Determine the (X, Y) coordinate at the center of the cell enclosing the given text.  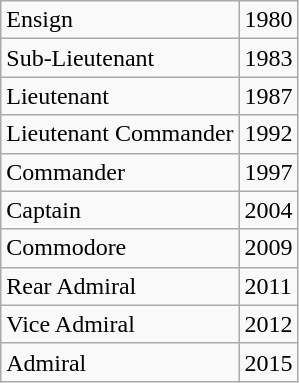
Lieutenant (120, 96)
Commodore (120, 248)
1997 (268, 172)
1980 (268, 20)
1987 (268, 96)
Ensign (120, 20)
Admiral (120, 362)
2012 (268, 324)
2015 (268, 362)
Sub-Lieutenant (120, 58)
Vice Admiral (120, 324)
1992 (268, 134)
2009 (268, 248)
2011 (268, 286)
Captain (120, 210)
Commander (120, 172)
1983 (268, 58)
Rear Admiral (120, 286)
2004 (268, 210)
Lieutenant Commander (120, 134)
